Capture the cell that displays the provided text and extract its (x, y) central coordinate. 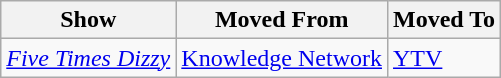
Five Times Dizzy (88, 58)
Knowledge Network (282, 58)
YTV (444, 58)
Moved From (282, 20)
Moved To (444, 20)
Show (88, 20)
